Capture the cell that displays the provided text and extract its (X, Y) central coordinate. 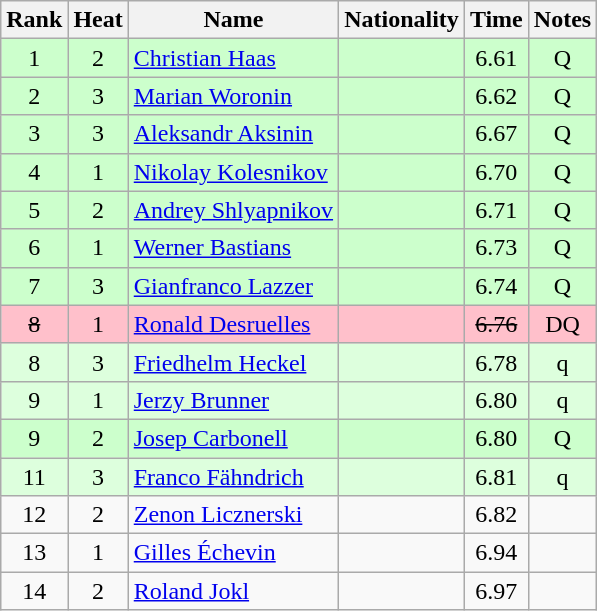
Name (233, 20)
Rank (34, 20)
6.71 (496, 210)
13 (34, 553)
6.61 (496, 58)
Gianfranco Lazzer (233, 286)
Friedhelm Heckel (233, 362)
6.78 (496, 362)
Aleksandr Aksinin (233, 134)
Zenon Licznerski (233, 515)
7 (34, 286)
Marian Woronin (233, 96)
6.70 (496, 172)
DQ (562, 324)
Franco Fähndrich (233, 477)
12 (34, 515)
Andrey Shlyapnikov (233, 210)
Notes (562, 20)
Roland Jokl (233, 591)
Ronald Desruelles (233, 324)
6.62 (496, 96)
6.81 (496, 477)
6.73 (496, 248)
6.97 (496, 591)
Nationality (402, 20)
4 (34, 172)
14 (34, 591)
5 (34, 210)
Nikolay Kolesnikov (233, 172)
Jerzy Brunner (233, 400)
Heat (98, 20)
6.94 (496, 553)
6.82 (496, 515)
6.76 (496, 324)
11 (34, 477)
Josep Carbonell (233, 438)
6.67 (496, 134)
Christian Haas (233, 58)
Time (496, 20)
Gilles Échevin (233, 553)
6 (34, 248)
Werner Bastians (233, 248)
6.74 (496, 286)
